Identify which cell holds the provided text, then report its [x, y] central coordinate. 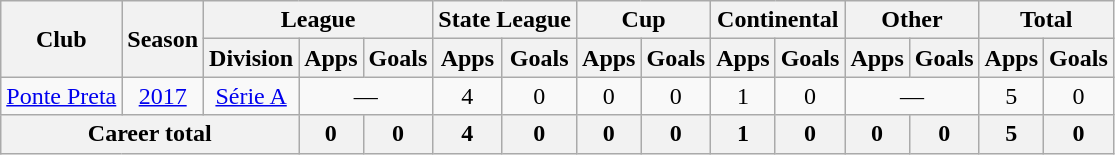
Other [912, 20]
Club [62, 39]
Total [1046, 20]
Cup [644, 20]
State League [505, 20]
League [318, 20]
Ponte Preta [62, 96]
2017 [163, 96]
Série A [252, 96]
Continental [778, 20]
Season [163, 39]
Division [252, 58]
Career total [150, 134]
